Locate the cell with the specified text and output its (X, Y) center coordinate. 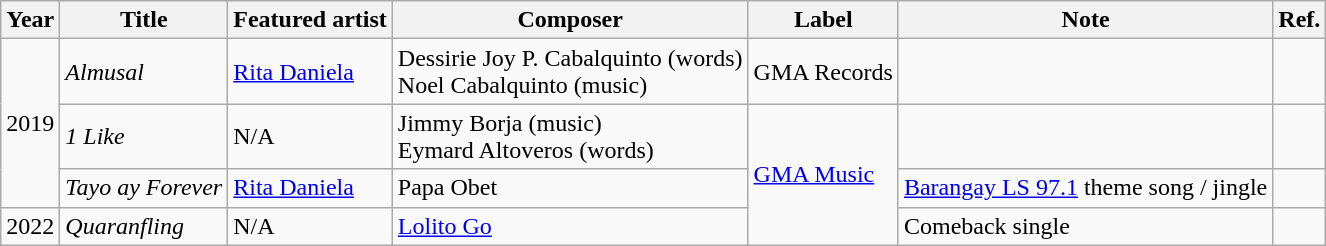
Ref. (1300, 20)
2019 (30, 123)
Featured artist (310, 20)
Almusal (144, 72)
1 Like (144, 136)
Dessirie Joy P. Cabalquinto (words)Noel Cabalquinto (music) (570, 72)
Quaranfling (144, 226)
Tayo ay Forever (144, 188)
Year (30, 20)
Papa Obet (570, 188)
Comeback single (1085, 226)
GMA Music (823, 174)
Lolito Go (570, 226)
Title (144, 20)
Composer (570, 20)
Barangay LS 97.1 theme song / jingle (1085, 188)
Label (823, 20)
GMA Records (823, 72)
Note (1085, 20)
Jimmy Borja (music)Eymard Altoveros (words) (570, 136)
2022 (30, 226)
